Capture the cell that displays the provided text and extract its [X, Y] central coordinate. 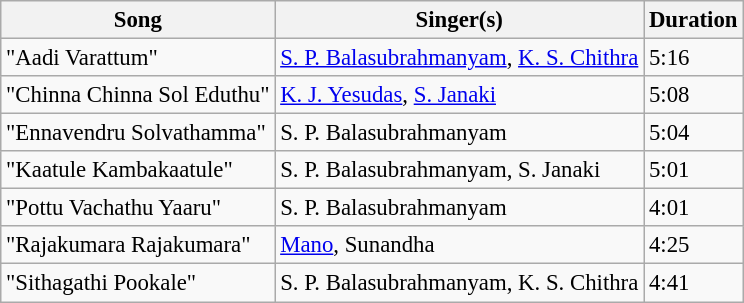
Singer(s) [460, 20]
"Sithagathi Pookale" [138, 283]
5:08 [694, 95]
4:01 [694, 208]
Mano, Sunandha [460, 245]
Duration [694, 20]
5:04 [694, 133]
"Kaatule Kambakaatule" [138, 170]
4:25 [694, 245]
"Ennavendru Solvathamma" [138, 133]
"Aadi Varattum" [138, 58]
"Chinna Chinna Sol Eduthu" [138, 95]
5:01 [694, 170]
Song [138, 20]
5:16 [694, 58]
"Pottu Vachathu Yaaru" [138, 208]
K. J. Yesudas, S. Janaki [460, 95]
"Rajakumara Rajakumara" [138, 245]
4:41 [694, 283]
S. P. Balasubrahmanyam, S. Janaki [460, 170]
